Detect which cell encompasses the target text, then output its (x, y) center coordinate. 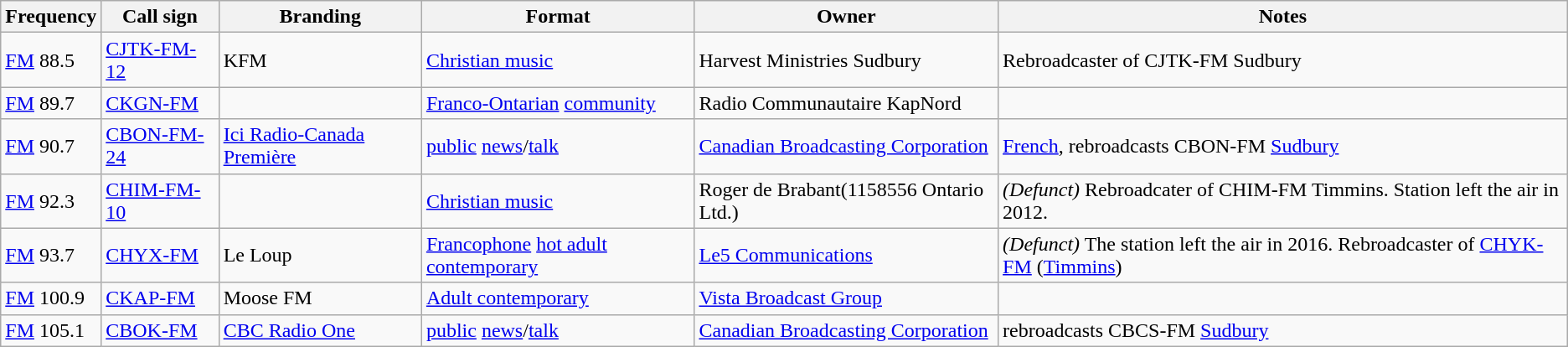
CBOK-FM (160, 330)
French, rebroadcasts CBON-FM Sudbury (1283, 146)
rebroadcasts CBCS-FM Sudbury (1283, 330)
Le5 Communications (846, 255)
Owner (846, 17)
(Defunct) The station left the air in 2016. Rebroadcaster of CHYK-FM (Timmins) (1283, 255)
Format (558, 17)
FM 92.3 (51, 201)
CBC Radio One (320, 330)
KFM (320, 60)
FM 93.7 (51, 255)
CHYX-FM (160, 255)
CJTK-FM-12 (160, 60)
Rebroadcaster of CJTK-FM Sudbury (1283, 60)
Adult contemporary (558, 298)
Franco-Ontarian community (558, 103)
FM 88.5 (51, 60)
CKGN-FM (160, 103)
(Defunct) Rebroadcater of CHIM-FM Timmins. Station left the air in 2012. (1283, 201)
FM 100.9 (51, 298)
FM 105.1 (51, 330)
Notes (1283, 17)
Call sign (160, 17)
FM 90.7 (51, 146)
Harvest Ministries Sudbury (846, 60)
Vista Broadcast Group (846, 298)
CHIM-FM-10 (160, 201)
Moose FM (320, 298)
FM 89.7 (51, 103)
CBON-FM-24 (160, 146)
Francophone hot adult contemporary (558, 255)
Frequency (51, 17)
Roger de Brabant(1158556 Ontario Ltd.) (846, 201)
Le Loup (320, 255)
Branding (320, 17)
CKAP-FM (160, 298)
Radio Communautaire KapNord (846, 103)
Ici Radio-Canada Première (320, 146)
